Provide the [x, y] coordinate of the cell's center where the given text is located.  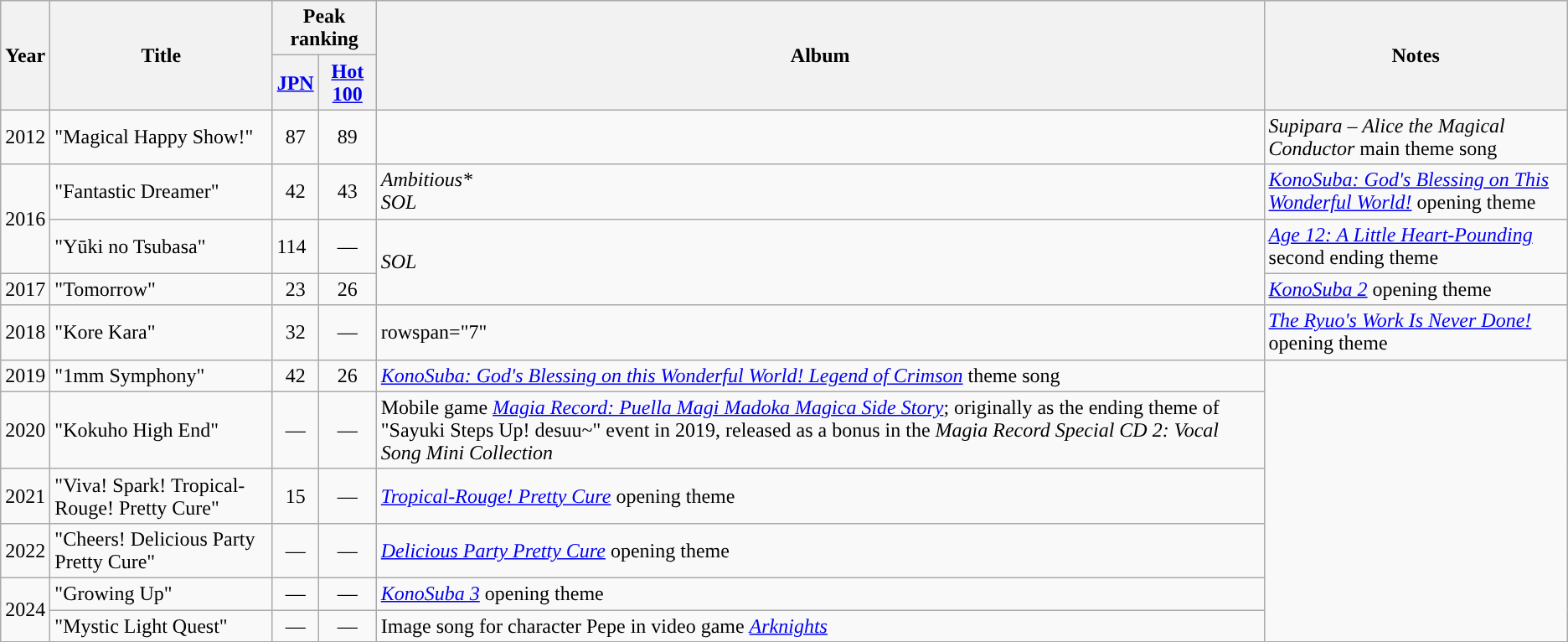
2019 [25, 375]
"Fantastic Dreamer" [161, 191]
"1mm Symphony" [161, 375]
23 [295, 289]
"Kore Kara" [161, 332]
87 [295, 137]
15 [295, 496]
2016 [25, 219]
Hot 100 [347, 82]
"Yūki no Tsubasa" [161, 246]
SOL [820, 261]
Delicious Party Pretty Cure opening theme [820, 550]
The Ryuo's Work Is Never Done! opening theme [1416, 332]
Age 12: A Little Heart-Pounding second ending theme [1416, 246]
Ambitious*SOL [820, 191]
2022 [25, 550]
Title [161, 55]
"Magical Happy Show!" [161, 137]
Image song for character Pepe in video game Arknights [820, 626]
43 [347, 191]
Peak ranking [324, 28]
89 [347, 137]
2018 [25, 332]
2024 [25, 609]
"Kokuho High End" [161, 430]
Supipara – Alice the Magical Conductor main theme song [1416, 137]
"Tomorrow" [161, 289]
KonoSuba: God's Blessing on this Wonderful World! Legend of Crimson theme song [820, 375]
Notes [1416, 55]
Album [820, 55]
32 [295, 332]
KonoSuba: God's Blessing on This Wonderful World! opening theme [1416, 191]
"Cheers! Delicious Party Pretty Cure" [161, 550]
KonoSuba 3 opening theme [820, 593]
2012 [25, 137]
"Viva! Spark! Tropical-Rouge! Pretty Cure" [161, 496]
Tropical-Rouge! Pretty Cure opening theme [820, 496]
2021 [25, 496]
JPN [295, 82]
114 [295, 246]
2020 [25, 430]
KonoSuba 2 opening theme [1416, 289]
rowspan="7" [820, 332]
2017 [25, 289]
"Growing Up" [161, 593]
"Mystic Light Quest" [161, 626]
Year [25, 55]
